Detect which cell encompasses the target text, then output its (X, Y) center coordinate. 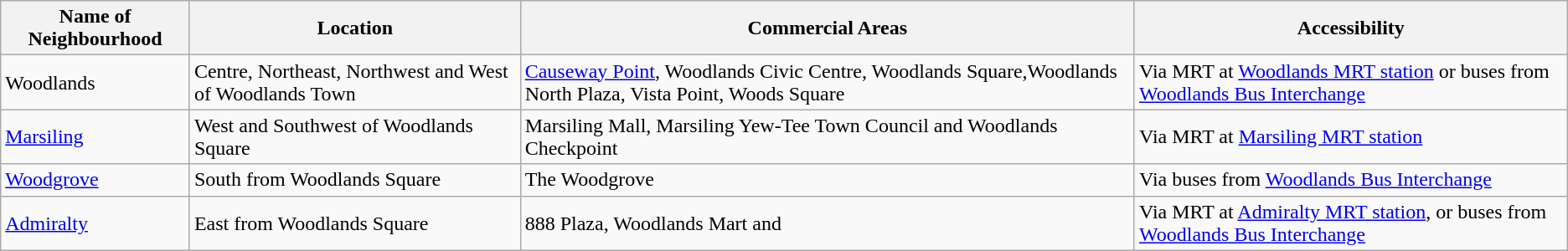
The Woodgrove (828, 180)
Admiralty (95, 223)
Centre, Northeast, Northwest and West of Woodlands Town (355, 82)
Accessibility (1350, 28)
Via MRT at Admiralty MRT station, or buses from Woodlands Bus Interchange (1350, 223)
West and Southwest of Woodlands Square (355, 137)
Via buses from Woodlands Bus Interchange (1350, 180)
Causeway Point, Woodlands Civic Centre, Woodlands Square,Woodlands North Plaza, Vista Point, Woods Square (828, 82)
Via MRT at Marsiling MRT station (1350, 137)
Woodlands (95, 82)
Via MRT at Woodlands MRT station or buses from Woodlands Bus Interchange (1350, 82)
Name of Neighbourhood (95, 28)
East from Woodlands Square (355, 223)
Marsiling Mall, Marsiling Yew-Tee Town Council and Woodlands Checkpoint (828, 137)
Woodgrove (95, 180)
Location (355, 28)
South from Woodlands Square (355, 180)
Marsiling (95, 137)
888 Plaza, Woodlands Mart and (828, 223)
Commercial Areas (828, 28)
